From the cell containing the given text, extract its center point as (x, y) coordinate. 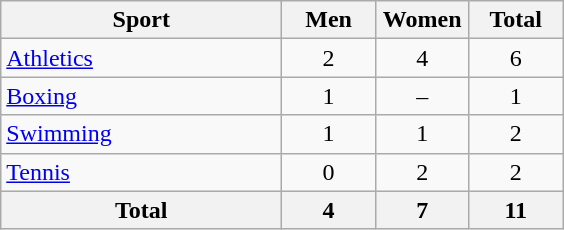
0 (329, 172)
Swimming (142, 134)
7 (422, 210)
Tennis (142, 172)
Men (329, 20)
Women (422, 20)
Athletics (142, 58)
Sport (142, 20)
Boxing (142, 96)
– (422, 96)
6 (516, 58)
11 (516, 210)
